Return the (x, y) coordinate for the center point of the cell that contains the specified text.  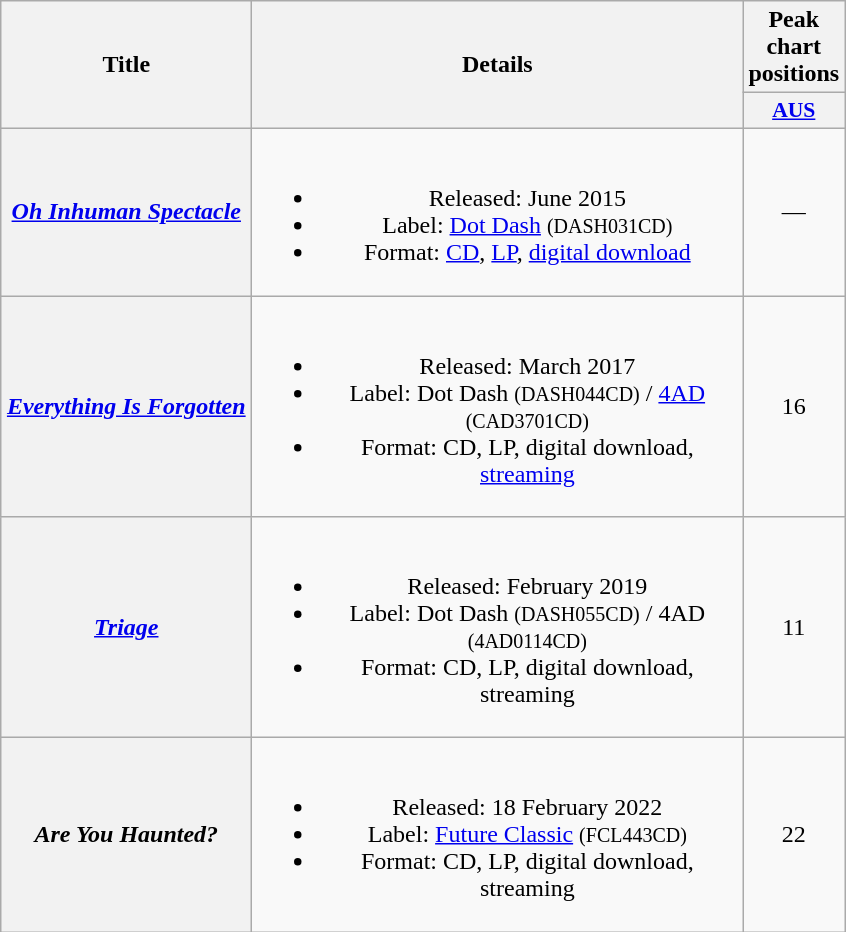
Released: February 2019Label: Dot Dash (DASH055CD) / 4AD (4AD0114CD)Format: CD, LP, digital download, streaming (498, 628)
Triage (126, 628)
AUS (794, 111)
Title (126, 65)
11 (794, 628)
Released: March 2017Label: Dot Dash (DASH044CD) / 4AD (CAD3701CD)Format: CD, LP, digital download, streaming (498, 406)
Everything Is Forgotten (126, 406)
Are You Haunted? (126, 835)
22 (794, 835)
16 (794, 406)
Oh Inhuman Spectacle (126, 212)
— (794, 212)
Released: 18 February 2022Label: Future Classic (FCL443CD)Format: CD, LP, digital download, streaming (498, 835)
Details (498, 65)
Released: June 2015Label: Dot Dash (DASH031CD)Format: CD, LP, digital download (498, 212)
Peak chart positions (794, 47)
